Pinpoint the cell where the given text exists, returning its [x, y] midpoint coordinate. 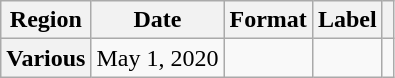
Format [268, 20]
May 1, 2020 [158, 58]
Region [46, 20]
Various [46, 58]
Label [347, 20]
Date [158, 20]
